For the text-containing cell, return its midpoint in [x, y] coordinate format. 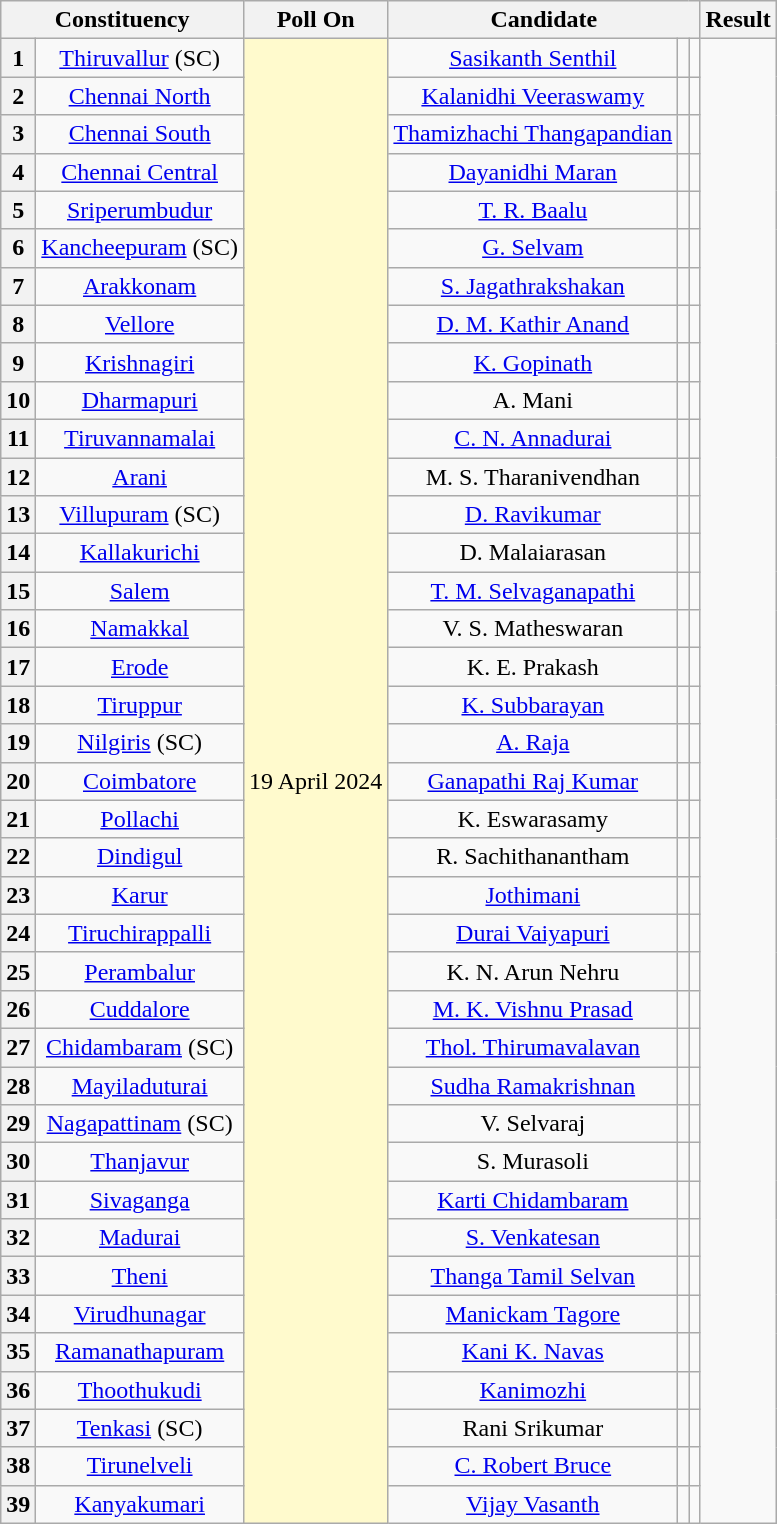
S. Jagathrakshakan [533, 286]
35 [18, 1352]
31 [18, 1200]
M. K. Vishnu Prasad [533, 1009]
Virudhunagar [140, 1314]
7 [18, 286]
39 [18, 1504]
19 April 2024 [315, 781]
Dharmapuri [140, 400]
Thiruvallur (SC) [140, 58]
27 [18, 1047]
Tiruvannamalai [140, 438]
Chennai Central [140, 172]
16 [18, 629]
Ganapathi Raj Kumar [533, 781]
Dayanidhi Maran [533, 172]
Tiruppur [140, 705]
Chennai North [140, 96]
G. Selvam [533, 248]
Salem [140, 591]
K. Subbarayan [533, 705]
Sudha Ramakrishnan [533, 1085]
3 [18, 134]
D. Malaiarasan [533, 553]
Vijay Vasanth [533, 1504]
D. M. Kathir Anand [533, 324]
A. Mani [533, 400]
C. Robert Bruce [533, 1466]
Tirunelveli [140, 1466]
V. Selvaraj [533, 1124]
Tiruchirappalli [140, 933]
Jothimani [533, 895]
33 [18, 1276]
9 [18, 362]
12 [18, 477]
Rani Srikumar [533, 1428]
2 [18, 96]
23 [18, 895]
C. N. Annadurai [533, 438]
Thoothukudi [140, 1390]
Thanjavur [140, 1162]
Chidambaram (SC) [140, 1047]
Erode [140, 667]
Constituency [122, 20]
Sivaganga [140, 1200]
Kancheepuram (SC) [140, 248]
Result [738, 20]
Kani K. Navas [533, 1352]
Kanimozhi [533, 1390]
22 [18, 857]
V. S. Matheswaran [533, 629]
Villupuram (SC) [140, 515]
Durai Vaiyapuri [533, 933]
Thanga Tamil Selvan [533, 1276]
Vellore [140, 324]
24 [18, 933]
K. N. Arun Nehru [533, 971]
37 [18, 1428]
R. Sachithanantham [533, 857]
36 [18, 1390]
15 [18, 591]
Cuddalore [140, 1009]
1 [18, 58]
D. Ravikumar [533, 515]
8 [18, 324]
Ramanathapuram [140, 1352]
Dindigul [140, 857]
19 [18, 743]
13 [18, 515]
Poll On [315, 20]
11 [18, 438]
Kallakurichi [140, 553]
S. Murasoli [533, 1162]
28 [18, 1085]
A. Raja [533, 743]
5 [18, 210]
Karur [140, 895]
30 [18, 1162]
K. Eswarasamy [533, 819]
10 [18, 400]
Theni [140, 1276]
Kalanidhi Veeraswamy [533, 96]
4 [18, 172]
S. Venkatesan [533, 1238]
Nilgiris (SC) [140, 743]
38 [18, 1466]
Sriperumbudur [140, 210]
Mayiladuturai [140, 1085]
18 [18, 705]
Coimbatore [140, 781]
14 [18, 553]
Manickam Tagore [533, 1314]
Pollachi [140, 819]
Nagapattinam (SC) [140, 1124]
T. R. Baalu [533, 210]
34 [18, 1314]
Thol. Thirumavalavan [533, 1047]
Madurai [140, 1238]
Thamizhachi Thangapandian [533, 134]
Candidate [544, 20]
20 [18, 781]
25 [18, 971]
Sasikanth Senthil [533, 58]
29 [18, 1124]
K. E. Prakash [533, 667]
Krishnagiri [140, 362]
Arani [140, 477]
Kanyakumari [140, 1504]
6 [18, 248]
Karti Chidambaram [533, 1200]
21 [18, 819]
T. M. Selvaganapathi [533, 591]
Tenkasi (SC) [140, 1428]
Arakkonam [140, 286]
26 [18, 1009]
Perambalur [140, 971]
Namakkal [140, 629]
K. Gopinath [533, 362]
M. S. Tharanivendhan [533, 477]
Chennai South [140, 134]
17 [18, 667]
32 [18, 1238]
